Return [X, Y] of the center of cell containing provided text 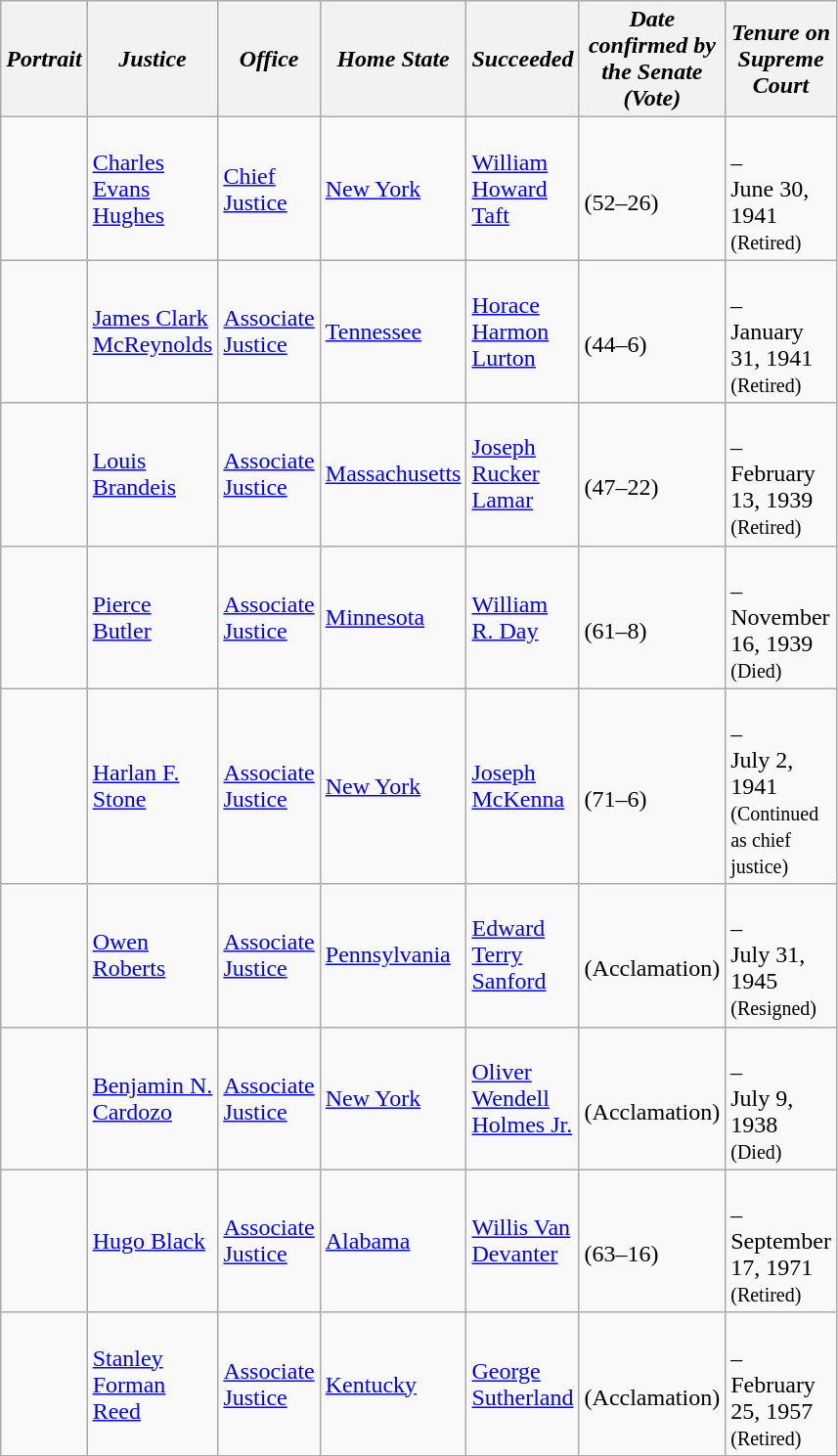
Justice [153, 59]
Owen Roberts [153, 955]
Oliver Wendell Holmes Jr. [522, 1098]
(61–8) [652, 617]
(52–26) [652, 189]
Alabama [393, 1241]
William R. Day [522, 617]
Massachusetts [393, 474]
Kentucky [393, 1384]
Stanley Forman Reed [153, 1384]
–February 25, 1957(Retired) [781, 1384]
William Howard Taft [522, 189]
Edward Terry Sanford [522, 955]
Chief Justice [269, 189]
Hugo Black [153, 1241]
–February 13, 1939(Retired) [781, 474]
Willis Van Devanter [522, 1241]
Joseph McKenna [522, 786]
Pennsylvania [393, 955]
–July 31, 1945(Resigned) [781, 955]
(63–16) [652, 1241]
–September 17, 1971(Retired) [781, 1241]
Pierce Butler [153, 617]
Charles Evans Hughes [153, 189]
Tenure on Supreme Court [781, 59]
–June 30, 1941(Retired) [781, 189]
–July 2, 1941(Continued as chief justice) [781, 786]
Horace Harmon Lurton [522, 331]
–July 9, 1938(Died) [781, 1098]
Home State [393, 59]
(44–6) [652, 331]
Portrait [44, 59]
Office [269, 59]
George Sutherland [522, 1384]
Succeeded [522, 59]
(47–22) [652, 474]
Tennessee [393, 331]
Benjamin N. Cardozo [153, 1098]
Harlan F. Stone [153, 786]
Date confirmed by the Senate(Vote) [652, 59]
Minnesota [393, 617]
Joseph Rucker Lamar [522, 474]
(71–6) [652, 786]
James Clark McReynolds [153, 331]
–January 31, 1941(Retired) [781, 331]
–November 16, 1939(Died) [781, 617]
Louis Brandeis [153, 474]
